Identify which cell holds the provided text, then report its [X, Y] central coordinate. 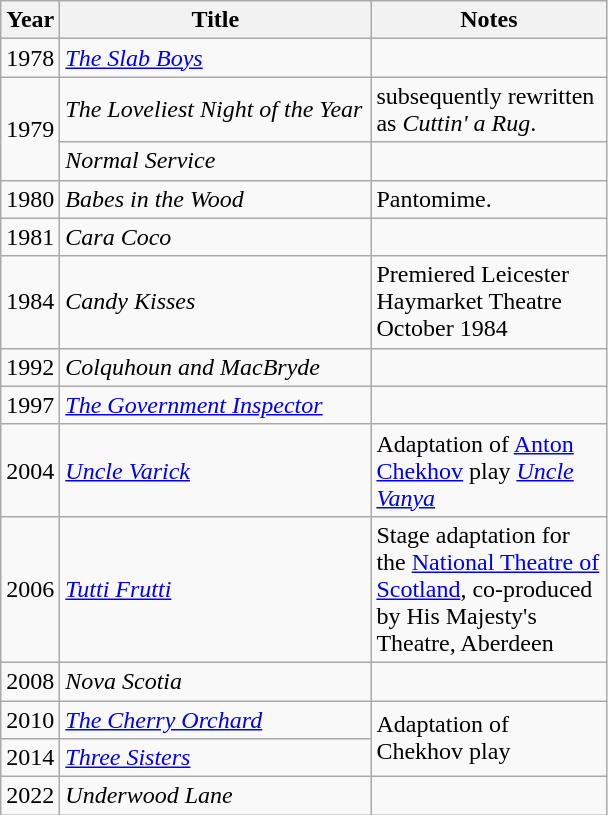
Colquhoun and MacBryde [216, 367]
Premiered Leicester Haymarket Theatre October 1984 [489, 302]
Notes [489, 20]
2010 [30, 719]
1979 [30, 128]
The Government Inspector [216, 405]
2004 [30, 470]
1984 [30, 302]
1978 [30, 58]
Tutti Frutti [216, 589]
Adaptation of Chekhov play [489, 738]
subsequently rewritten as Cuttin' a Rug. [489, 110]
Year [30, 20]
1980 [30, 199]
Title [216, 20]
Adaptation of Anton Chekhov play Uncle Vanya [489, 470]
Nova Scotia [216, 681]
Underwood Lane [216, 796]
The Slab Boys [216, 58]
Uncle Varick [216, 470]
Candy Kisses [216, 302]
The Loveliest Night of the Year [216, 110]
Three Sisters [216, 758]
2022 [30, 796]
Pantomime. [489, 199]
Babes in the Wood [216, 199]
1992 [30, 367]
2006 [30, 589]
Normal Service [216, 161]
Cara Coco [216, 237]
1981 [30, 237]
1997 [30, 405]
2014 [30, 758]
The Cherry Orchard [216, 719]
Stage adaptation for the National Theatre of Scotland, co-produced by His Majesty's Theatre, Aberdeen [489, 589]
2008 [30, 681]
